Return [X, Y] of the center of cell containing provided text 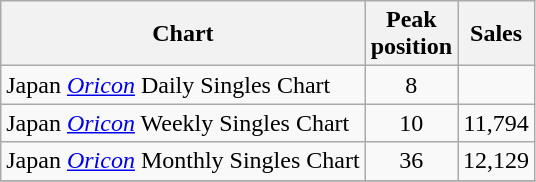
Japan Oricon Weekly Singles Chart [183, 123]
12,129 [496, 161]
36 [411, 161]
Japan Oricon Daily Singles Chart [183, 85]
10 [411, 123]
Japan Oricon Monthly Singles Chart [183, 161]
Peakposition [411, 34]
Chart [183, 34]
Sales [496, 34]
11,794 [496, 123]
8 [411, 85]
